Identify which cell holds the provided text, then report its [X, Y] central coordinate. 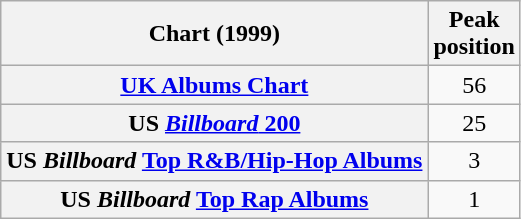
1 [474, 199]
US Billboard 200 [214, 123]
3 [474, 161]
Chart (1999) [214, 34]
US Billboard Top R&B/Hip-Hop Albums [214, 161]
56 [474, 85]
25 [474, 123]
US Billboard Top Rap Albums [214, 199]
UK Albums Chart [214, 85]
Peak position [474, 34]
